Determine the [x, y] coordinate at the center of the cell enclosing the given text.  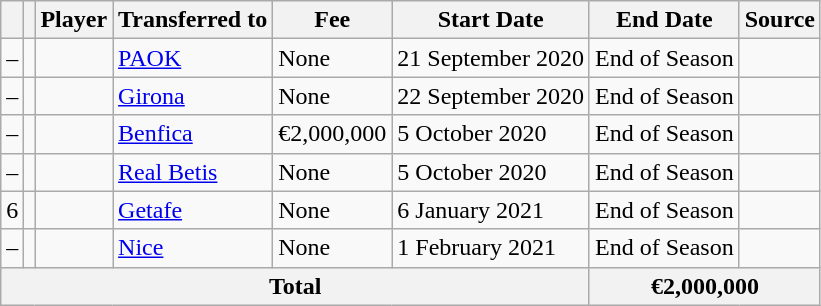
Transferred to [193, 20]
22 September 2020 [491, 96]
Source [780, 20]
Real Betis [193, 172]
6 [12, 210]
Nice [193, 248]
21 September 2020 [491, 58]
Girona [193, 96]
Start Date [491, 20]
Getafe [193, 210]
End Date [664, 20]
Benfica [193, 134]
Total [296, 286]
1 February 2021 [491, 248]
6 January 2021 [491, 210]
PAOK [193, 58]
Player [74, 20]
Fee [332, 20]
